Return the (x, y) coordinate for the center point of the cell that contains the specified text.  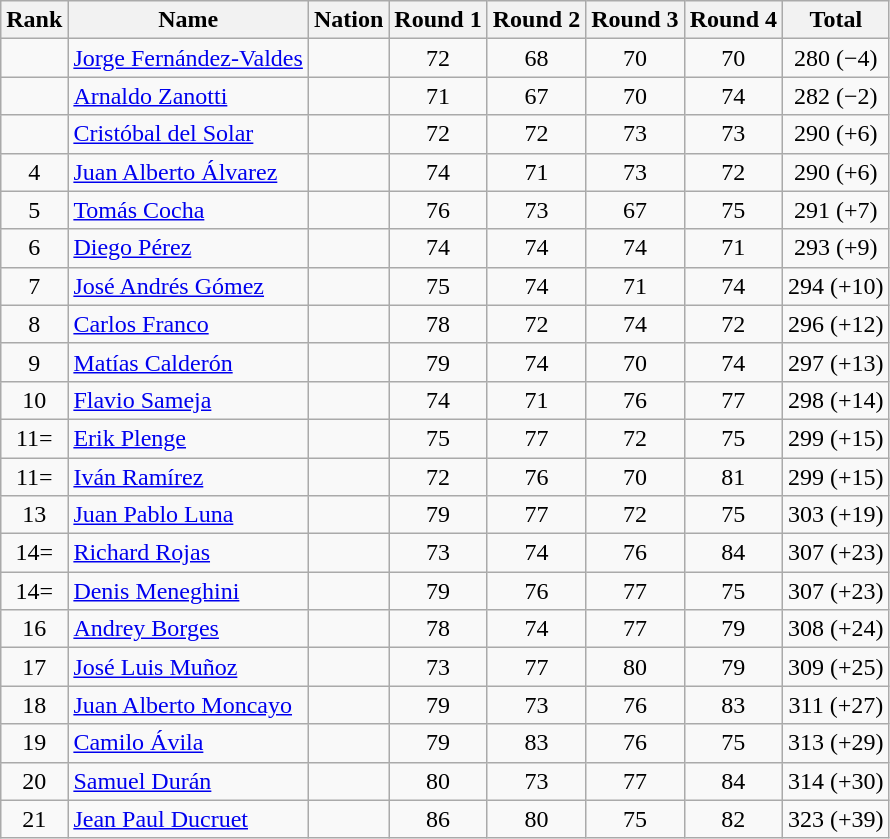
280 (−4) (836, 58)
Richard Rojas (188, 553)
18 (34, 705)
Diego Pérez (188, 248)
314 (+30) (836, 781)
282 (−2) (836, 96)
Flavio Sameja (188, 400)
13 (34, 515)
313 (+29) (836, 743)
82 (733, 819)
Name (188, 20)
68 (536, 58)
Nation (348, 20)
Camilo Ávila (188, 743)
296 (+12) (836, 324)
Rank (34, 20)
81 (733, 477)
294 (+10) (836, 286)
19 (34, 743)
16 (34, 629)
Arnaldo Zanotti (188, 96)
293 (+9) (836, 248)
Andrey Borges (188, 629)
Round 1 (438, 20)
17 (34, 667)
Matías Calderón (188, 362)
Total (836, 20)
Tomás Cocha (188, 210)
298 (+14) (836, 400)
Jean Paul Ducruet (188, 819)
Denis Meneghini (188, 591)
Juan Alberto Moncayo (188, 705)
5 (34, 210)
José Andrés Gómez (188, 286)
309 (+25) (836, 667)
8 (34, 324)
Samuel Durán (188, 781)
7 (34, 286)
303 (+19) (836, 515)
6 (34, 248)
311 (+27) (836, 705)
Juan Alberto Álvarez (188, 172)
21 (34, 819)
9 (34, 362)
Juan Pablo Luna (188, 515)
Round 4 (733, 20)
20 (34, 781)
Jorge Fernández-Valdes (188, 58)
291 (+7) (836, 210)
Iván Ramírez (188, 477)
297 (+13) (836, 362)
José Luis Muñoz (188, 667)
323 (+39) (836, 819)
Round 2 (536, 20)
308 (+24) (836, 629)
Round 3 (635, 20)
Cristóbal del Solar (188, 134)
Carlos Franco (188, 324)
10 (34, 400)
86 (438, 819)
Erik Plenge (188, 438)
4 (34, 172)
